Detect which cell encompasses the target text, then output its (x, y) center coordinate. 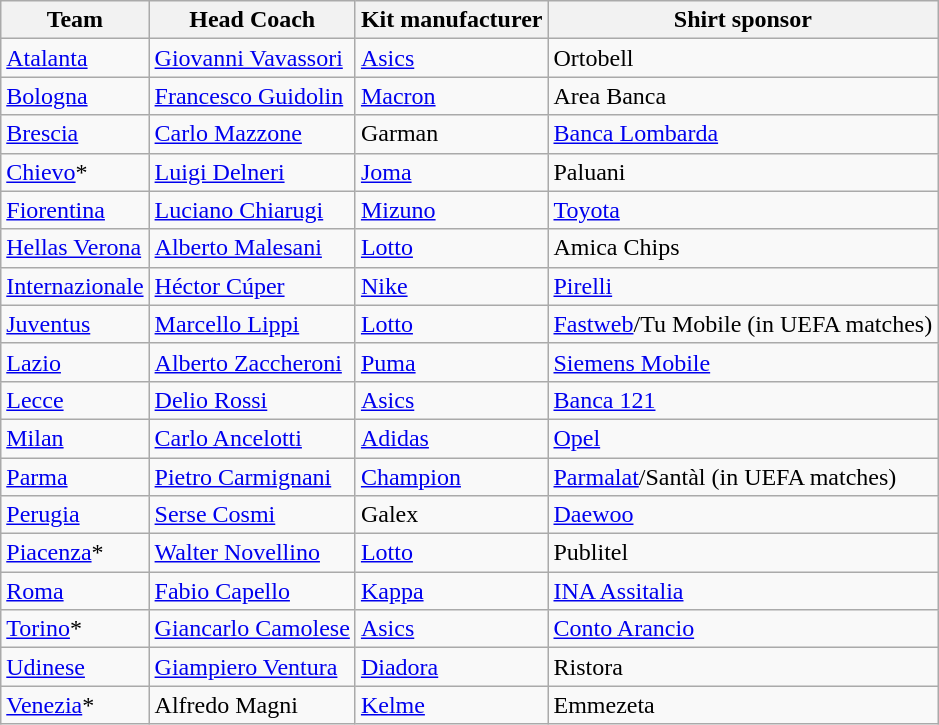
Carlo Ancelotti (252, 438)
Emmezeta (743, 705)
Ortobell (743, 58)
Bologna (75, 96)
Diadora (452, 667)
Giovanni Vavassori (252, 58)
Héctor Cúper (252, 286)
Alberto Zaccheroni (252, 362)
Mizuno (452, 210)
Serse Cosmi (252, 515)
Piacenza* (75, 553)
Area Banca (743, 96)
Amica Chips (743, 248)
Head Coach (252, 20)
Puma (452, 362)
Udinese (75, 667)
Alfredo Magni (252, 705)
Brescia (75, 134)
Roma (75, 591)
Adidas (452, 438)
Venezia* (75, 705)
Pietro Carmignani (252, 477)
Walter Novellino (252, 553)
INA Assitalia (743, 591)
Champion (452, 477)
Pirelli (743, 286)
Daewoo (743, 515)
Ristora (743, 667)
Parma (75, 477)
Internazionale (75, 286)
Conto Arancio (743, 629)
Lecce (75, 400)
Milan (75, 438)
Opel (743, 438)
Galex (452, 515)
Kelme (452, 705)
Toyota (743, 210)
Fastweb/Tu Mobile (in UEFA matches) (743, 324)
Banca Lombarda (743, 134)
Siemens Mobile (743, 362)
Hellas Verona (75, 248)
Lazio (75, 362)
Paluani (743, 172)
Perugia (75, 515)
Fiorentina (75, 210)
Marcello Lippi (252, 324)
Giancarlo Camolese (252, 629)
Atalanta (75, 58)
Nike (452, 286)
Shirt sponsor (743, 20)
Luigi Delneri (252, 172)
Francesco Guidolin (252, 96)
Giampiero Ventura (252, 667)
Kit manufacturer (452, 20)
Delio Rossi (252, 400)
Juventus (75, 324)
Parmalat/Santàl (in UEFA matches) (743, 477)
Carlo Mazzone (252, 134)
Kappa (452, 591)
Team (75, 20)
Fabio Capello (252, 591)
Macron (452, 96)
Joma (452, 172)
Publitel (743, 553)
Banca 121 (743, 400)
Garman (452, 134)
Alberto Malesani (252, 248)
Chievo* (75, 172)
Torino* (75, 629)
Luciano Chiarugi (252, 210)
